Identify which cell holds the provided text, then report its [X, Y] central coordinate. 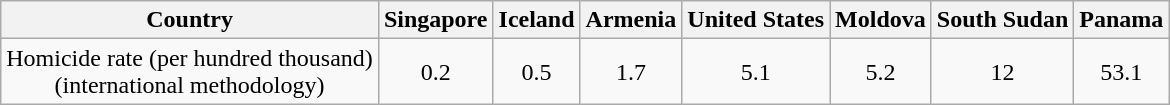
Panama [1122, 20]
Homicide rate (per hundred thousand) (international methodology) [190, 72]
0.5 [536, 72]
Iceland [536, 20]
Singapore [436, 20]
Country [190, 20]
South Sudan [1002, 20]
0.2 [436, 72]
Moldova [881, 20]
53.1 [1122, 72]
United States [756, 20]
5.1 [756, 72]
12 [1002, 72]
1.7 [631, 72]
Armenia [631, 20]
5.2 [881, 72]
